Identify which cell holds the provided text, then report its (x, y) central coordinate. 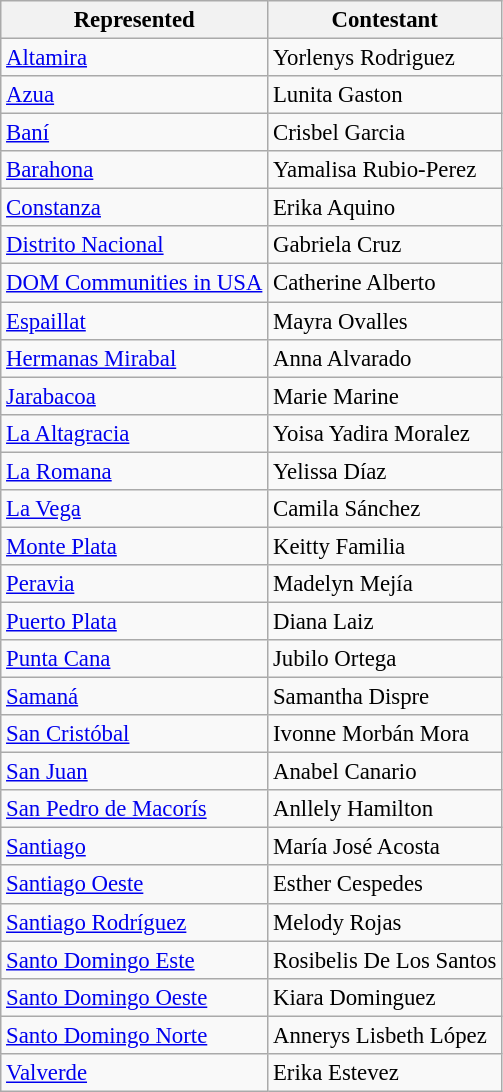
Jarabacoa (134, 396)
Erika Aquino (385, 208)
Diana Laiz (385, 621)
Santiago (134, 847)
Altamira (134, 58)
Keitty Familia (385, 546)
Gabriela Cruz (385, 245)
Puerto Plata (134, 621)
Anabel Canario (385, 772)
Yorlenys Rodriguez (385, 58)
Represented (134, 20)
Yoisa Yadira Moralez (385, 433)
Mayra Ovalles (385, 321)
Samaná (134, 697)
Anna Alvarado (385, 358)
La Altagracia (134, 433)
San Juan (134, 772)
Anllely Hamilton (385, 809)
Espaillat (134, 321)
Kiara Dominguez (385, 997)
Yamalisa Rubio-Perez (385, 170)
Madelyn Mejía (385, 584)
Lunita Gaston (385, 95)
Peravia (134, 584)
Esther Cespedes (385, 885)
María José Acosta (385, 847)
Distrito Nacional (134, 245)
La Vega (134, 509)
Erika Estevez (385, 1073)
Punta Cana (134, 659)
Santiago Oeste (134, 885)
Camila Sánchez (385, 509)
Santo Domingo Este (134, 960)
San Cristóbal (134, 734)
La Romana (134, 471)
Marie Marine (385, 396)
Rosibelis De Los Santos (385, 960)
Santo Domingo Oeste (134, 997)
Melody Rojas (385, 922)
Hermanas Mirabal (134, 358)
Azua (134, 95)
Crisbel Garcia (385, 133)
Santiago Rodríguez (134, 922)
Barahona (134, 170)
Constanza (134, 208)
Samantha Dispre (385, 697)
Yelissa Díaz (385, 471)
Annerys Lisbeth López (385, 1035)
Jubilo Ortega (385, 659)
DOM Communities in USA (134, 283)
San Pedro de Macorís (134, 809)
Ivonne Morbán Mora (385, 734)
Valverde (134, 1073)
Santo Domingo Norte (134, 1035)
Catherine Alberto (385, 283)
Baní (134, 133)
Monte Plata (134, 546)
Contestant (385, 20)
